Search for the cell housing the specified text and yield its [x, y] center coordinate. 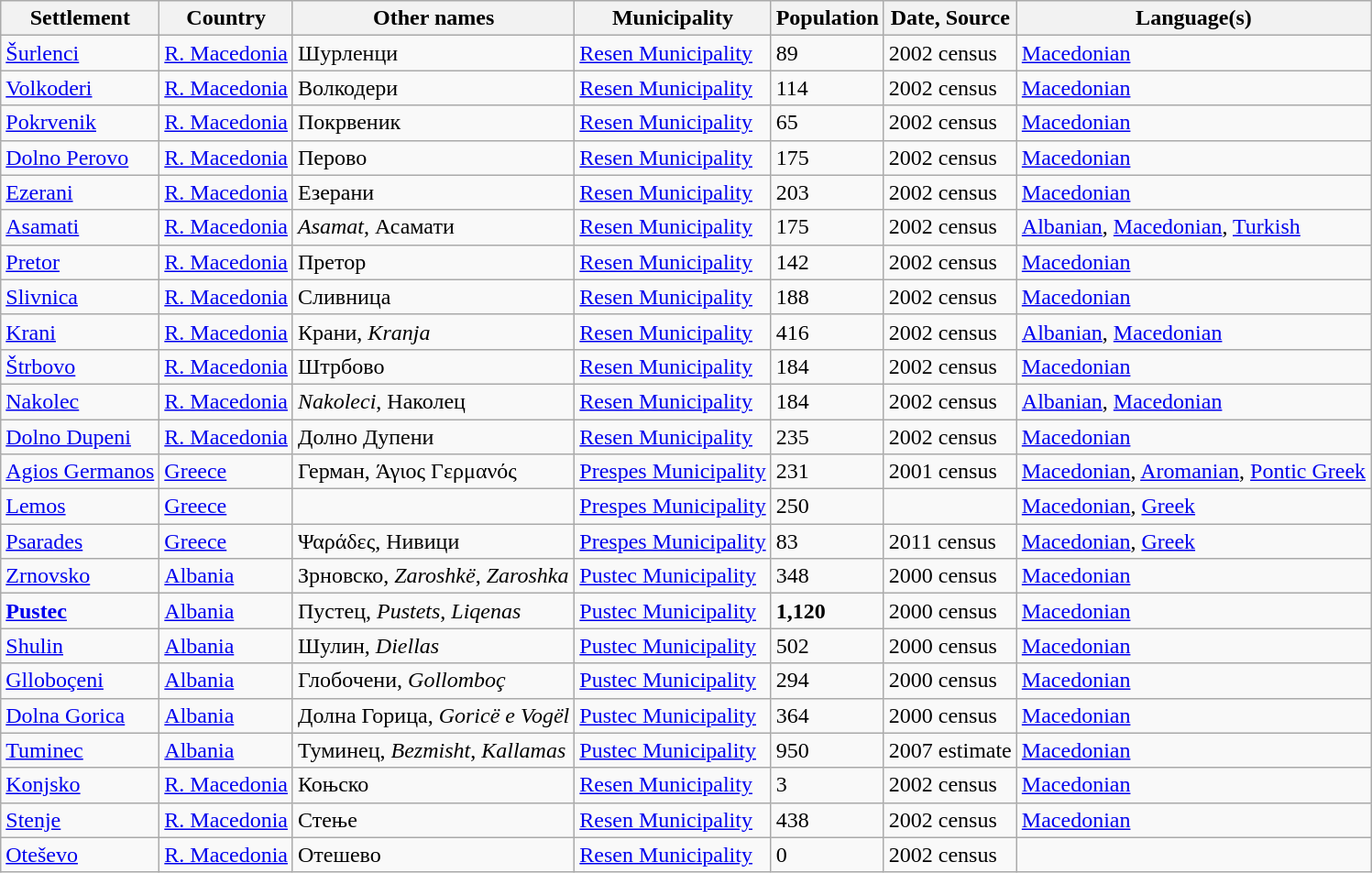
Slivnica [81, 297]
Коњско [433, 785]
Glloboçeni [81, 681]
Šurlenci [81, 53]
Dolna Gorica [81, 715]
Туминец, Bezmisht, Kallamas [433, 750]
Шулин, Diellas [433, 646]
Волкодери [433, 88]
416 [827, 332]
438 [827, 820]
Macedonian, Aromanian, Pontic Greek [1193, 472]
Agios Germanos [81, 472]
Герман, Άγιος Γερμανός [433, 472]
2011 census [949, 541]
0 [827, 855]
65 [827, 123]
Albanian, Macedonian, Turkish [1193, 227]
Покрвеник [433, 123]
Dolno Perovo [81, 158]
Štrbovo [81, 366]
Settlement [81, 18]
235 [827, 437]
Ψαράδες, Нивици [433, 541]
Pretor [81, 262]
Country [226, 18]
Stenje [81, 820]
Volkoderi [81, 88]
364 [827, 715]
Pustec [81, 611]
142 [827, 262]
Ezerani [81, 192]
Претор [433, 262]
3 [827, 785]
Psarades [81, 541]
114 [827, 88]
Oteševo [81, 855]
Nakoleci, Наколец [433, 401]
Date, Source [949, 18]
Zrnovsko [81, 576]
Стење [433, 820]
Шурленци [433, 53]
Asamat, Асамати [433, 227]
Konjsko [81, 785]
Сливница [433, 297]
83 [827, 541]
203 [827, 192]
231 [827, 472]
Pokrvenik [81, 123]
Krani [81, 332]
Долно Дупени [433, 437]
Nakolec [81, 401]
Крани, Kranja [433, 332]
Пустец, Pustets, Liqenas [433, 611]
Глобочени, Gollomboç [433, 681]
294 [827, 681]
89 [827, 53]
Other names [433, 18]
Перово [433, 158]
2001 census [949, 472]
2007 estimate [949, 750]
Долна Горица, Goricë e Vogël [433, 715]
Language(s) [1193, 18]
250 [827, 507]
Езерани [433, 192]
188 [827, 297]
Asamati [81, 227]
348 [827, 576]
Municipality [673, 18]
Shulin [81, 646]
Зрновско, Zaroshkë, Zaroshka [433, 576]
Штрбово [433, 366]
950 [827, 750]
Отешево [433, 855]
1,120 [827, 611]
Tuminec [81, 750]
502 [827, 646]
Population [827, 18]
Lemos [81, 507]
Dolno Dupeni [81, 437]
